Locate the cell with the specified text and output its [X, Y] center coordinate. 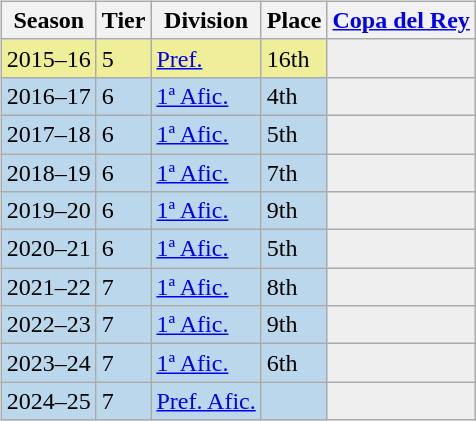
2020–21 [48, 249]
2023–24 [48, 363]
Division [206, 20]
5 [124, 58]
2022–23 [48, 325]
Pref. [206, 58]
2024–25 [48, 401]
2018–19 [48, 173]
16th [294, 58]
Copa del Rey [401, 20]
2015–16 [48, 58]
Pref. Afic. [206, 401]
Tier [124, 20]
2019–20 [48, 211]
6th [294, 363]
8th [294, 287]
7th [294, 173]
Season [48, 20]
4th [294, 96]
2017–18 [48, 134]
2016–17 [48, 96]
Place [294, 20]
2021–22 [48, 287]
